Pinpoint the cell where the given text exists, returning its [X, Y] midpoint coordinate. 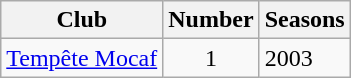
1 [211, 58]
Tempête Mocaf [82, 58]
Seasons [304, 20]
Club [82, 20]
Number [211, 20]
2003 [304, 58]
